Identify which cell holds the provided text, then report its [X, Y] central coordinate. 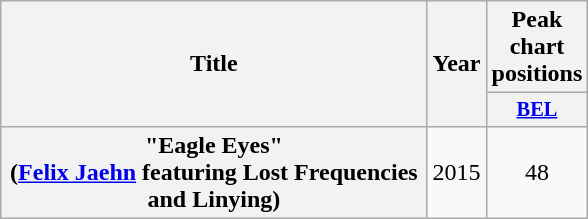
Peak chart positions [537, 47]
BEL [537, 110]
48 [537, 172]
2015 [456, 172]
Year [456, 64]
"Eagle Eyes"(Felix Jaehn featuring Lost Frequencies and Linying) [214, 172]
Title [214, 64]
